Determine the (x, y) coordinate at the center of the cell enclosing the given text.  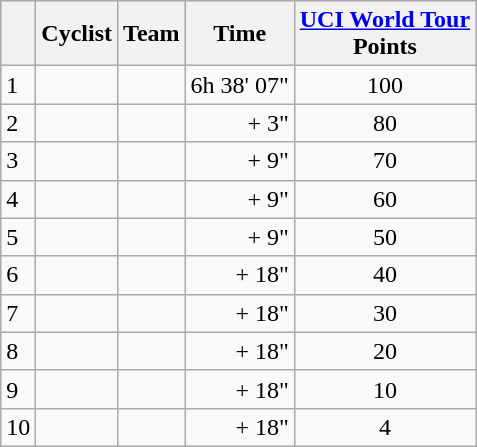
+ 3" (240, 123)
40 (384, 275)
30 (384, 313)
8 (18, 351)
100 (384, 85)
1 (18, 85)
6 (18, 275)
20 (384, 351)
6h 38' 07" (240, 85)
3 (18, 161)
50 (384, 237)
60 (384, 199)
Cyclist (77, 34)
Team (152, 34)
80 (384, 123)
70 (384, 161)
7 (18, 313)
9 (18, 389)
UCI World TourPoints (384, 34)
2 (18, 123)
Time (240, 34)
5 (18, 237)
